Find where the given text appears and provide that cell's center as [x, y] coordinate. 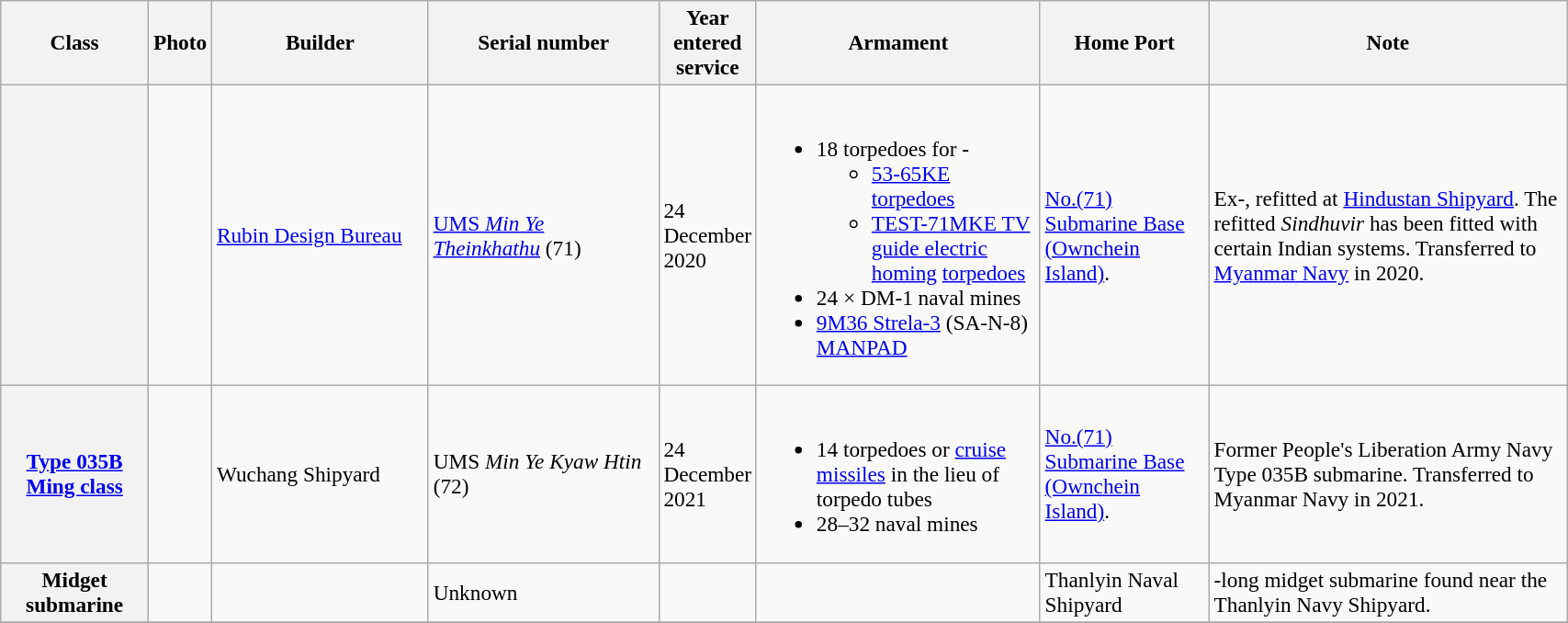
Thanlyin Naval Shipyard [1124, 592]
Year entered service [707, 42]
14 torpedoes or cruise missiles in the lieu of torpedo tubes28–32 naval mines [898, 473]
UMS Min Ye Kyaw Htin (72) [544, 473]
Armament [898, 42]
Unknown [544, 592]
Type 035B Ming class [75, 473]
Wuchang Shipyard [321, 473]
Former People's Liberation Army Navy Type 035B submarine. Transferred to Myanmar Navy in 2021. [1388, 473]
Ex-, refitted at Hindustan Shipyard. The refitted Sindhuvir has been fitted with certain Indian systems. Transferred to Myanmar Navy in 2020. [1388, 235]
24 December 2021 [707, 473]
Note [1388, 42]
Rubin Design Bureau [321, 235]
Home Port [1124, 42]
Builder [321, 42]
-long midget submarine found near the Thanlyin Navy Shipyard. [1388, 592]
Midget submarine [75, 592]
UMS Min Ye Theinkhathu (71) [544, 235]
Photo [180, 42]
Serial number [544, 42]
Class [75, 42]
24 December 2020 [707, 235]
18 torpedoes for -53-65KE torpedoesTEST-71MKE TV guide electric homing torpedoes24 × DM-1 naval mines9M36 Strela-3 (SA-N-8) MANPAD [898, 235]
